Return the (X, Y) coordinate for the center point of the cell that contains the specified text.  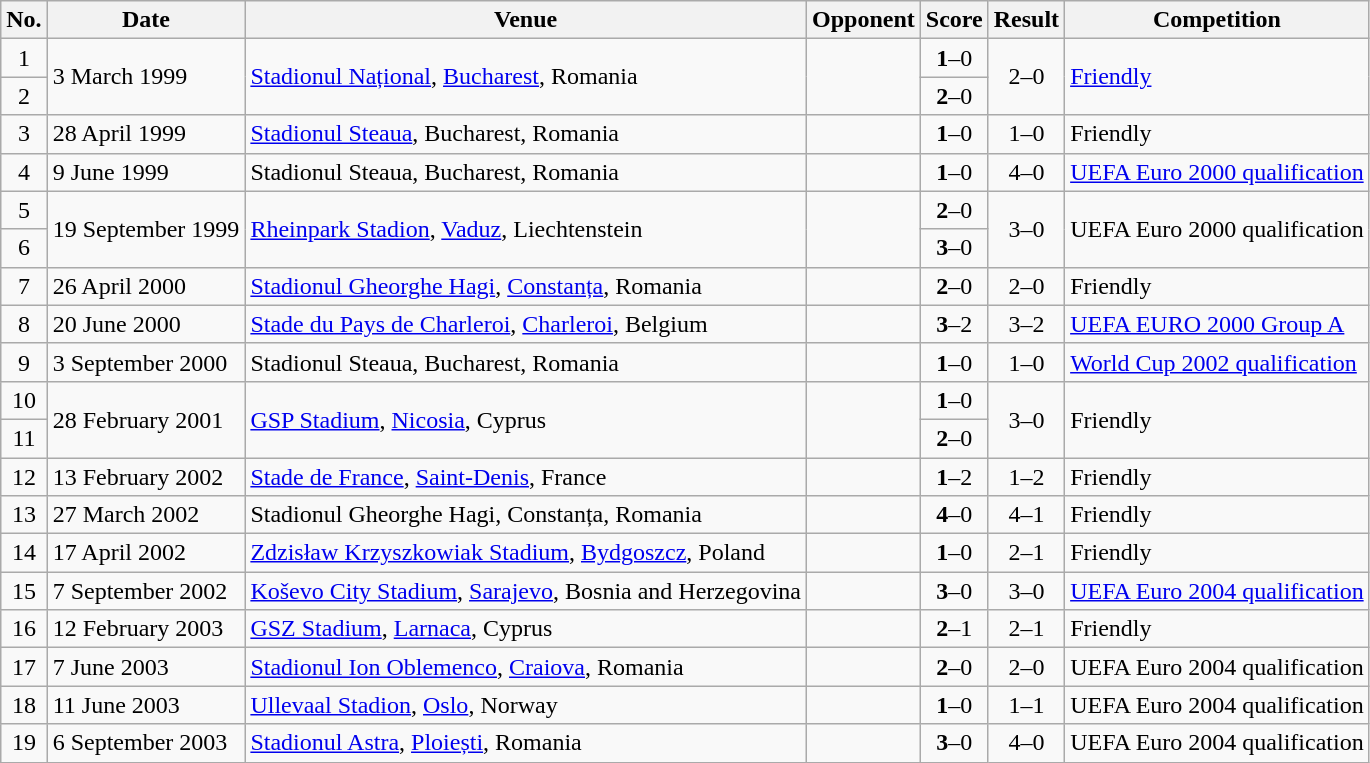
26 April 2000 (146, 286)
14 (24, 553)
4 (24, 172)
13 February 2002 (146, 477)
3 September 2000 (146, 362)
28 April 1999 (146, 134)
Competition (1218, 20)
9 (24, 362)
6 (24, 248)
GSZ Stadium, Larnaca, Cyprus (526, 629)
28 February 2001 (146, 419)
World Cup 2002 qualification (1218, 362)
7 September 2002 (146, 591)
Ullevaal Stadion, Oslo, Norway (526, 705)
Stadionul Astra, Ploiești, Romania (526, 743)
3 (24, 134)
UEFA EURO 2000 Group A (1218, 324)
GSP Stadium, Nicosia, Cyprus (526, 419)
11 June 2003 (146, 705)
18 (24, 705)
8 (24, 324)
Date (146, 20)
Venue (526, 20)
19 September 1999 (146, 229)
6 September 2003 (146, 743)
10 (24, 400)
9 June 1999 (146, 172)
5 (24, 210)
Stadionul Ion Oblemenco, Craiova, Romania (526, 667)
Result (1026, 20)
1 (24, 58)
3 March 1999 (146, 77)
2 (24, 96)
15 (24, 591)
Koševo City Stadium, Sarajevo, Bosnia and Herzegovina (526, 591)
16 (24, 629)
Zdzisław Krzyszkowiak Stadium, Bydgoszcz, Poland (526, 553)
Rheinpark Stadion, Vaduz, Liechtenstein (526, 229)
1–1 (1026, 705)
Stade du Pays de Charleroi, Charleroi, Belgium (526, 324)
13 (24, 515)
19 (24, 743)
Opponent (863, 20)
No. (24, 20)
12 February 2003 (146, 629)
12 (24, 477)
7 June 2003 (146, 667)
27 March 2002 (146, 515)
17 (24, 667)
7 (24, 286)
Stadionul Național, Bucharest, Romania (526, 77)
20 June 2000 (146, 324)
17 April 2002 (146, 553)
11 (24, 438)
Score (954, 20)
Stade de France, Saint-Denis, France (526, 477)
4–1 (1026, 515)
